Extract the [x, y] coordinate from the center of the cell holding the provided text.  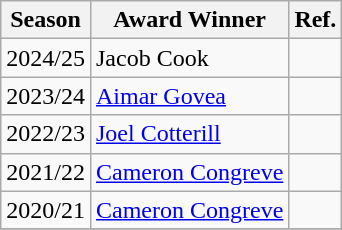
2024/25 [46, 58]
2020/21 [46, 210]
2022/23 [46, 134]
Joel Cotterill [189, 134]
Award Winner [189, 20]
Aimar Govea [189, 96]
Ref. [316, 20]
Jacob Cook [189, 58]
Season [46, 20]
2023/24 [46, 96]
2021/22 [46, 172]
